Return the (x, y) coordinate for the center point of the cell that contains the specified text.  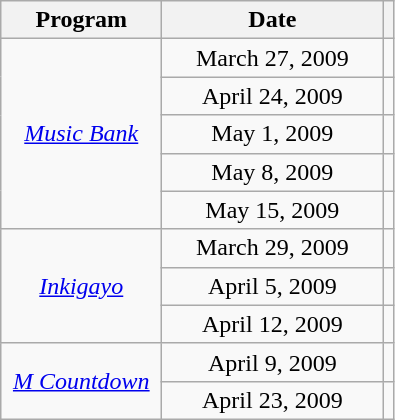
Inkigayo (82, 286)
April 9, 2009 (272, 362)
April 5, 2009 (272, 286)
April 12, 2009 (272, 324)
Music Bank (82, 134)
Program (82, 20)
May 8, 2009 (272, 172)
Date (272, 20)
May 1, 2009 (272, 134)
March 27, 2009 (272, 58)
April 23, 2009 (272, 400)
April 24, 2009 (272, 96)
May 15, 2009 (272, 210)
M Countdown (82, 381)
March 29, 2009 (272, 248)
